Scan for the cell matching the given text and deliver its (X, Y) coordinate at center. 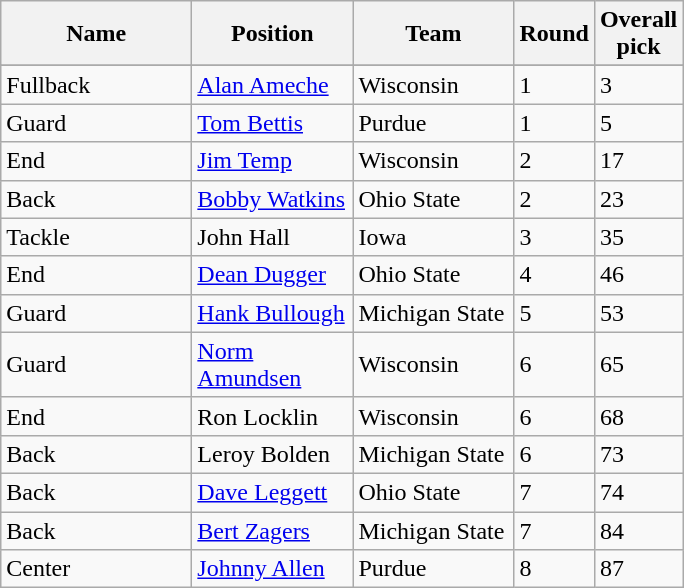
John Hall (272, 237)
Round (554, 34)
73 (638, 454)
Center (96, 569)
87 (638, 569)
Alan Ameche (272, 85)
Ron Locklin (272, 416)
65 (638, 364)
Leroy Bolden (272, 454)
53 (638, 313)
Team (434, 34)
84 (638, 531)
Tom Bettis (272, 123)
Dean Dugger (272, 275)
46 (638, 275)
Bobby Watkins (272, 199)
17 (638, 161)
Jim Temp (272, 161)
Fullback (96, 85)
Iowa (434, 237)
23 (638, 199)
4 (554, 275)
Name (96, 34)
Tackle (96, 237)
Bert Zagers (272, 531)
Norm Amundsen (272, 364)
35 (638, 237)
74 (638, 492)
Johnny Allen (272, 569)
8 (554, 569)
Position (272, 34)
Overall pick (638, 34)
Hank Bullough (272, 313)
68 (638, 416)
Dave Leggett (272, 492)
